Identify which cell holds the provided text, then report its [X, Y] central coordinate. 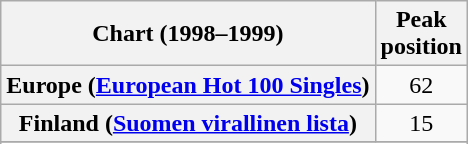
15 [421, 123]
Europe (European Hot 100 Singles) [188, 85]
62 [421, 85]
Peakposition [421, 34]
Chart (1998–1999) [188, 34]
Finland (Suomen virallinen lista) [188, 123]
